Return [x, y] of the center of cell containing provided text 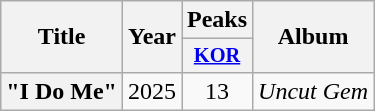
Peaks [218, 20]
KOR [218, 56]
Year [152, 37]
Uncut Gem [314, 91]
"I Do Me" [62, 91]
Album [314, 37]
13 [218, 91]
Title [62, 37]
2025 [152, 91]
